Provide the [X, Y] coordinate of the cell's center where the given text is located.  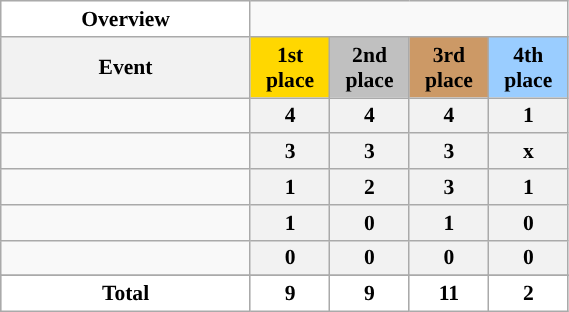
3rd place [448, 68]
4th place [528, 68]
x [528, 152]
1st place [290, 68]
Overview [126, 19]
11 [448, 294]
Total [126, 294]
Event [126, 68]
2nd place [370, 68]
